Pinpoint the cell where the given text exists, returning its [X, Y] midpoint coordinate. 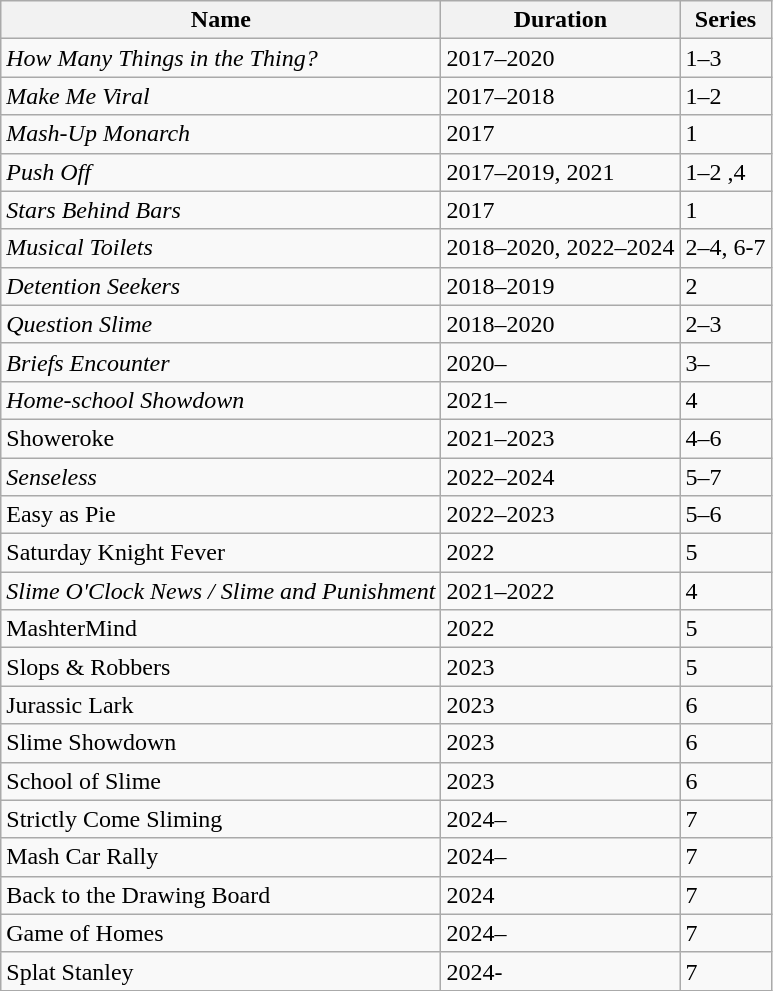
Back to the Drawing Board [221, 895]
5–6 [726, 515]
2021– [560, 400]
Stars Behind Bars [221, 210]
Game of Homes [221, 933]
2024- [560, 971]
5–7 [726, 477]
3– [726, 362]
2017–2019, 2021 [560, 172]
Question Slime [221, 324]
Saturday Knight Fever [221, 553]
Easy as Pie [221, 515]
2024 [560, 895]
Slime Showdown [221, 743]
Slops & Robbers [221, 667]
Jurassic Lark [221, 705]
2017–2020 [560, 58]
2–3 [726, 324]
2021–2023 [560, 438]
MashterMind [221, 629]
Showeroke [221, 438]
Mash Car Rally [221, 857]
Briefs Encounter [221, 362]
2022–2024 [560, 477]
Home-school Showdown [221, 400]
Strictly Come Sliming [221, 819]
2020– [560, 362]
Push Off [221, 172]
Mash-Up Monarch [221, 134]
Duration [560, 20]
1–2 ,4 [726, 172]
2017–2018 [560, 96]
Slime O'Clock News / Slime and Punishment [221, 591]
Series [726, 20]
Senseless [221, 477]
School of Slime [221, 781]
Name [221, 20]
2 [726, 286]
2018–2020 [560, 324]
Musical Toilets [221, 248]
2018–2020, 2022–2024 [560, 248]
4–6 [726, 438]
Detention Seekers [221, 286]
2–4, 6-7 [726, 248]
1–3 [726, 58]
2018–2019 [560, 286]
Make Me Viral [221, 96]
1–2 [726, 96]
Splat Stanley [221, 971]
How Many Things in the Thing? [221, 58]
2022–2023 [560, 515]
2021–2022 [560, 591]
